Detect which cell encompasses the target text, then output its [x, y] center coordinate. 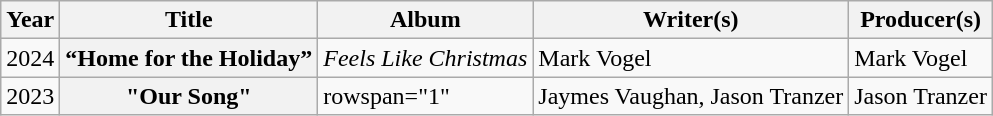
Jaymes Vaughan, Jason Tranzer [691, 96]
Feels Like Christmas [426, 58]
"Our Song" [189, 96]
Jason Tranzer [921, 96]
Writer(s) [691, 20]
Album [426, 20]
2023 [30, 96]
2024 [30, 58]
“Home for the Holiday” [189, 58]
Producer(s) [921, 20]
Year [30, 20]
rowspan="1" [426, 96]
Title [189, 20]
